Return [x, y] of the center of cell containing provided text 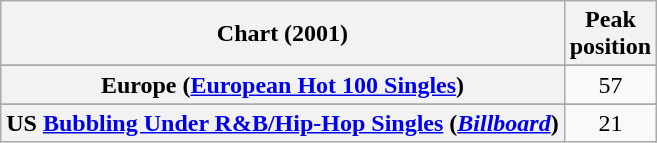
57 [610, 85]
US Bubbling Under R&B/Hip-Hop Singles (Billboard) [282, 123]
Chart (2001) [282, 34]
21 [610, 123]
Peakposition [610, 34]
Europe (European Hot 100 Singles) [282, 85]
